Provide the [x, y] coordinate of the cell's center where the given text is located.  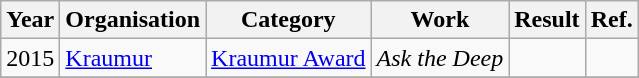
Kraumur [133, 58]
2015 [30, 58]
Ask the Deep [440, 58]
Result [547, 20]
Work [440, 20]
Organisation [133, 20]
Year [30, 20]
Category [288, 20]
Kraumur Award [288, 58]
Ref. [612, 20]
